Detect which cell encompasses the target text, then output its (x, y) center coordinate. 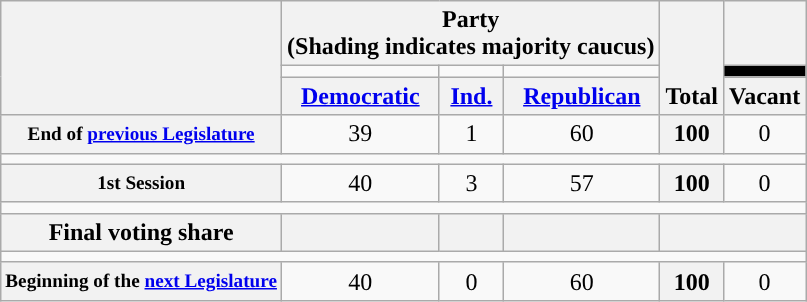
Beginning of the next Legislature (142, 281)
Democratic (361, 96)
Total (692, 58)
3 (472, 183)
Republican (582, 96)
39 (361, 134)
Vacant (764, 96)
Party (Shading indicates majority caucus) (471, 34)
57 (582, 183)
Ind. (472, 96)
End of previous Legislature (142, 134)
1st Session (142, 183)
Final voting share (142, 232)
1 (472, 134)
